For the text-containing cell, return its midpoint in [X, Y] coordinate format. 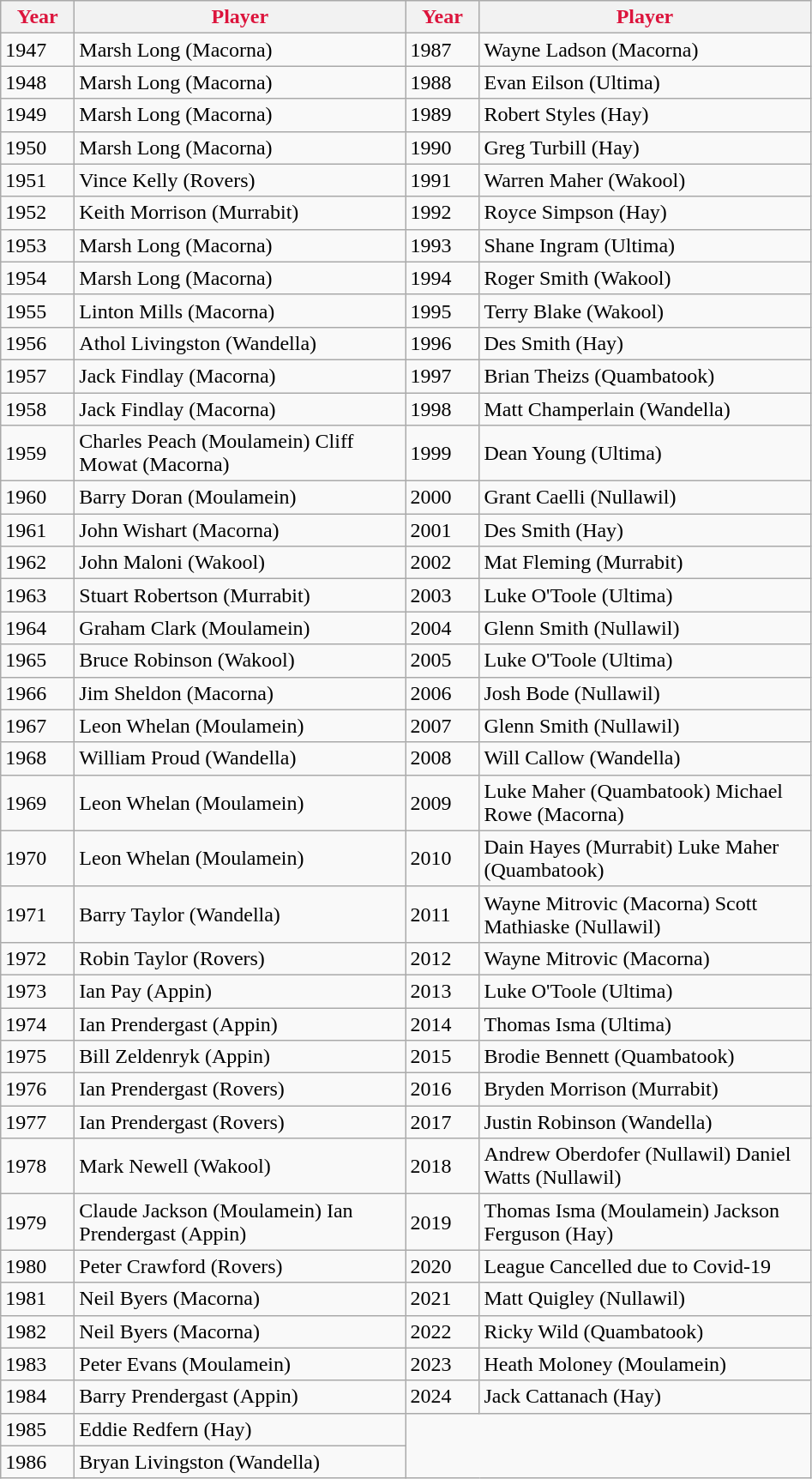
1988 [442, 82]
Matt Quigley (Nullawil) [645, 1299]
1996 [442, 343]
1963 [38, 595]
Warren Maher (Wakool) [645, 180]
Athol Livingston (Wandella) [240, 343]
Bill Zeldenryk (Appin) [240, 1057]
1967 [38, 726]
1957 [38, 376]
2021 [442, 1299]
1970 [38, 858]
2001 [442, 530]
Brodie Bennett (Quambatook) [645, 1057]
2003 [442, 595]
1956 [38, 343]
John Maloni (Wakool) [240, 563]
1991 [442, 180]
2024 [442, 1397]
1997 [442, 376]
Terry Blake (Wakool) [645, 311]
2018 [442, 1167]
1950 [38, 148]
2013 [442, 991]
2016 [442, 1090]
1954 [38, 278]
1977 [38, 1122]
1986 [38, 1462]
Keith Morrison (Murrabit) [240, 213]
2007 [442, 726]
Barry Prendergast (Appin) [240, 1397]
1968 [38, 758]
1972 [38, 958]
1981 [38, 1299]
Linton Mills (Macorna) [240, 311]
Jack Cattanach (Hay) [645, 1397]
Charles Peach (Moulamein) Cliff Mowat (Macorna) [240, 453]
1995 [442, 311]
1992 [442, 213]
1978 [38, 1167]
1985 [38, 1429]
Barry Taylor (Wandella) [240, 915]
Peter Crawford (Rovers) [240, 1266]
John Wishart (Macorna) [240, 530]
2010 [442, 858]
1971 [38, 915]
Justin Robinson (Wandella) [645, 1122]
1955 [38, 311]
1984 [38, 1397]
Dain Hayes (Murrabit) Luke Maher (Quambatook) [645, 858]
2020 [442, 1266]
Evan Eilson (Ultima) [645, 82]
Bruce Robinson (Wakool) [240, 661]
Ian Pay (Appin) [240, 991]
1951 [38, 180]
William Proud (Wandella) [240, 758]
1994 [442, 278]
Shane Ingram (Ultima) [645, 245]
1974 [38, 1023]
1962 [38, 563]
Royce Simpson (Hay) [645, 213]
1990 [442, 148]
1975 [38, 1057]
Ricky Wild (Quambatook) [645, 1331]
2004 [442, 628]
Andrew Oberdofer (Nullawil) Daniel Watts (Nullawil) [645, 1167]
2011 [442, 915]
Heath Moloney (Moulamein) [645, 1364]
1947 [38, 50]
2015 [442, 1057]
Bryden Morrison (Murrabit) [645, 1090]
1959 [38, 453]
1953 [38, 245]
Eddie Redfern (Hay) [240, 1429]
Thomas Isma (Ultima) [645, 1023]
League Cancelled due to Covid-19 [645, 1266]
1998 [442, 409]
2006 [442, 693]
Robert Styles (Hay) [645, 115]
1964 [38, 628]
Greg Turbill (Hay) [645, 148]
Grant Caelli (Nullawil) [645, 498]
Jim Sheldon (Macorna) [240, 693]
Graham Clark (Moulamein) [240, 628]
1999 [442, 453]
1949 [38, 115]
1958 [38, 409]
Luke Maher (Quambatook) Michael Rowe (Macorna) [645, 803]
1980 [38, 1266]
1952 [38, 213]
Wayne Mitrovic (Macorna) Scott Mathiaske (Nullawil) [645, 915]
1993 [442, 245]
1982 [38, 1331]
Ian Prendergast (Appin) [240, 1023]
2008 [442, 758]
Wayne Ladson (Macorna) [645, 50]
Robin Taylor (Rovers) [240, 958]
Thomas Isma (Moulamein) Jackson Ferguson (Hay) [645, 1222]
Claude Jackson (Moulamein) Ian Prendergast (Appin) [240, 1222]
2017 [442, 1122]
Bryan Livingston (Wandella) [240, 1462]
Mat Fleming (Murrabit) [645, 563]
1989 [442, 115]
2022 [442, 1331]
2000 [442, 498]
Matt Champerlain (Wandella) [645, 409]
1969 [38, 803]
1965 [38, 661]
Josh Bode (Nullawil) [645, 693]
Wayne Mitrovic (Macorna) [645, 958]
2019 [442, 1222]
Peter Evans (Moulamein) [240, 1364]
1948 [38, 82]
2005 [442, 661]
2012 [442, 958]
1983 [38, 1364]
2002 [442, 563]
Mark Newell (Wakool) [240, 1167]
1973 [38, 991]
1961 [38, 530]
1979 [38, 1222]
2009 [442, 803]
1976 [38, 1090]
Roger Smith (Wakool) [645, 278]
1960 [38, 498]
2014 [442, 1023]
Dean Young (Ultima) [645, 453]
Stuart Robertson (Murrabit) [240, 595]
Will Callow (Wandella) [645, 758]
Vince Kelly (Rovers) [240, 180]
Barry Doran (Moulamein) [240, 498]
1966 [38, 693]
1987 [442, 50]
Brian Theizs (Quambatook) [645, 376]
2023 [442, 1364]
